Determine the [x, y] coordinate at the center of the cell enclosing the given text.  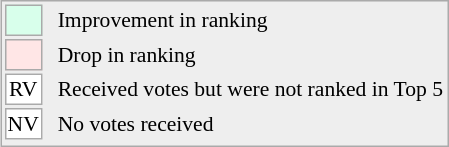
Drop in ranking [250, 55]
No votes received [250, 124]
RV [24, 90]
NV [24, 124]
Received votes but were not ranked in Top 5 [250, 90]
Improvement in ranking [250, 20]
